Detect which cell encompasses the target text, then output its (x, y) center coordinate. 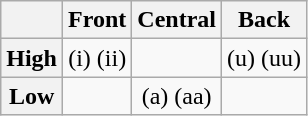
Low (32, 96)
(u) (uu) (264, 58)
(i) (ii) (98, 58)
Central (177, 20)
Back (264, 20)
High (32, 58)
(a) (aa) (177, 96)
Front (98, 20)
